Return the (x, y) coordinate for the center point of the cell that contains the specified text.  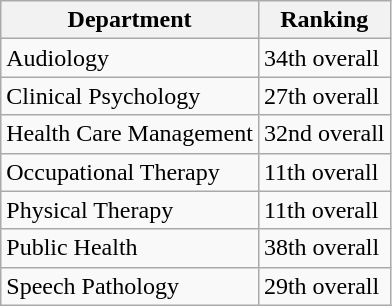
Speech Pathology (130, 286)
Health Care Management (130, 134)
Public Health (130, 248)
27th overall (324, 96)
Physical Therapy (130, 210)
38th overall (324, 248)
Ranking (324, 20)
Audiology (130, 58)
34th overall (324, 58)
32nd overall (324, 134)
Occupational Therapy (130, 172)
Clinical Psychology (130, 96)
Department (130, 20)
29th overall (324, 286)
